From the cell containing the given text, extract its center point as [x, y] coordinate. 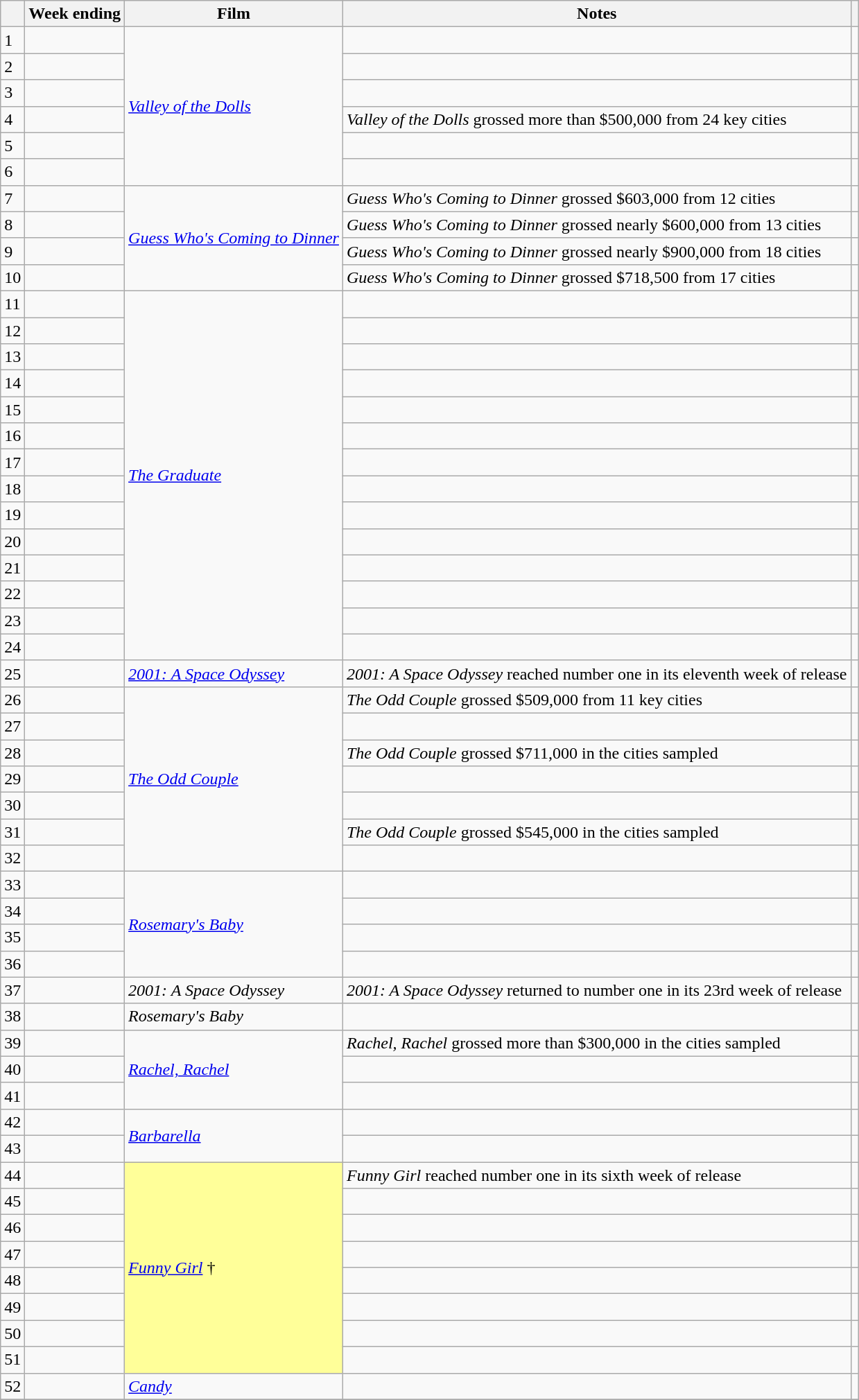
Rachel, Rachel [234, 1069]
The Odd Couple [234, 779]
Funny Girl reached number one in its sixth week of release [596, 1175]
25 [12, 673]
15 [12, 410]
26 [12, 700]
Barbarella [234, 1135]
9 [12, 251]
Rachel, Rachel grossed more than $300,000 in the cities sampled [596, 1043]
Guess Who's Coming to Dinner [234, 238]
The Odd Couple grossed $545,000 in the cities sampled [596, 832]
32 [12, 858]
Guess Who's Coming to Dinner grossed nearly $600,000 from 13 cities [596, 225]
11 [12, 304]
34 [12, 911]
42 [12, 1122]
The Graduate [234, 476]
38 [12, 1017]
43 [12, 1148]
Guess Who's Coming to Dinner grossed $603,000 from 12 cities [596, 198]
20 [12, 542]
31 [12, 832]
19 [12, 515]
Film [234, 14]
10 [12, 277]
Valley of the Dolls [234, 106]
13 [12, 357]
Valley of the Dolls grossed more than $500,000 from 24 key cities [596, 119]
1 [12, 40]
35 [12, 937]
Funny Girl † [234, 1268]
41 [12, 1096]
7 [12, 198]
33 [12, 885]
40 [12, 1069]
21 [12, 568]
The Odd Couple grossed $509,000 from 11 key cities [596, 700]
18 [12, 489]
24 [12, 647]
Guess Who's Coming to Dinner grossed nearly $900,000 from 18 cities [596, 251]
16 [12, 436]
2 [12, 67]
Week ending [75, 14]
22 [12, 594]
49 [12, 1307]
45 [12, 1202]
36 [12, 964]
17 [12, 463]
4 [12, 119]
37 [12, 990]
5 [12, 146]
6 [12, 172]
2001: A Space Odyssey returned to number one in its 23rd week of release [596, 990]
46 [12, 1228]
The Odd Couple grossed $711,000 in the cities sampled [596, 752]
28 [12, 752]
8 [12, 225]
23 [12, 621]
27 [12, 726]
30 [12, 806]
44 [12, 1175]
2001: A Space Odyssey reached number one in its eleventh week of release [596, 673]
Notes [596, 14]
Guess Who's Coming to Dinner grossed $718,500 from 17 cities [596, 277]
50 [12, 1333]
48 [12, 1281]
12 [12, 331]
Candy [234, 1386]
39 [12, 1043]
51 [12, 1360]
47 [12, 1254]
29 [12, 779]
52 [12, 1386]
3 [12, 93]
14 [12, 383]
